Output the (x, y) coordinate of the center of the cell containing the given text.  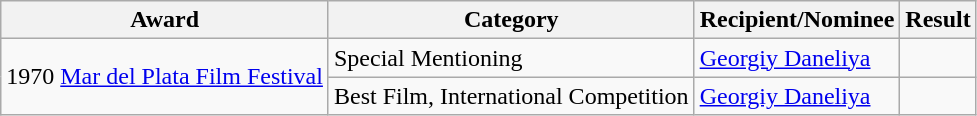
Award (165, 20)
Best Film, International Competition (511, 96)
Special Mentioning (511, 58)
Category (511, 20)
Result (938, 20)
Recipient/Nominee (797, 20)
1970 Mar del Plata Film Festival (165, 77)
